Find where the given text appears and provide that cell's center as (X, Y) coordinate. 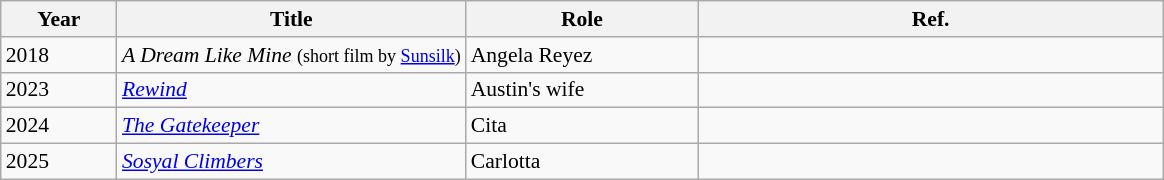
Angela Reyez (582, 55)
2018 (59, 55)
The Gatekeeper (292, 126)
Title (292, 19)
Year (59, 19)
Ref. (930, 19)
Role (582, 19)
Cita (582, 126)
2025 (59, 162)
A Dream Like Mine (short film by Sunsilk) (292, 55)
Rewind (292, 90)
2023 (59, 90)
Sosyal Climbers (292, 162)
Carlotta (582, 162)
Austin's wife (582, 90)
2024 (59, 126)
